Locate the cell with the specified text and output its (x, y) center coordinate. 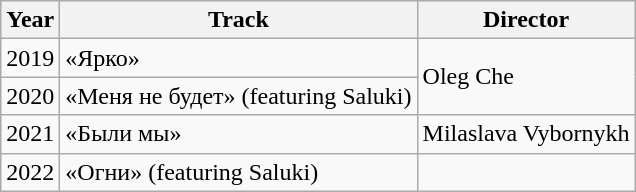
«Меня не будет» (featuring Saluki) (238, 96)
Year (30, 20)
Track (238, 20)
«Ярко» (238, 58)
«Были мы» (238, 134)
2020 (30, 96)
Milaslava Vybornykh (526, 134)
«Огни» (featuring Saluki) (238, 172)
2022 (30, 172)
Oleg Che (526, 77)
2019 (30, 58)
Director (526, 20)
2021 (30, 134)
